Capture the cell that displays the provided text and extract its [x, y] central coordinate. 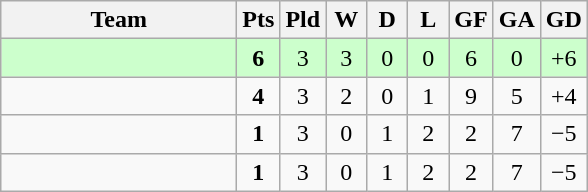
+6 [564, 58]
5 [516, 96]
4 [258, 96]
Team [119, 20]
GA [516, 20]
Pld [303, 20]
GD [564, 20]
Pts [258, 20]
D [388, 20]
GF [471, 20]
L [428, 20]
W [346, 20]
+4 [564, 96]
9 [471, 96]
